Return the (x, y) coordinate for the center point of the cell that contains the specified text.  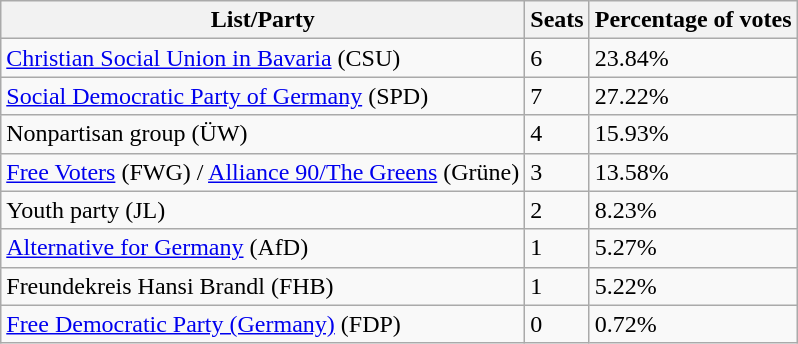
Social Democratic Party of Germany (SPD) (263, 96)
23.84% (693, 58)
7 (557, 96)
15.93% (693, 134)
3 (557, 172)
6 (557, 58)
5.27% (693, 248)
Alternative for Germany (AfD) (263, 248)
Free Voters (FWG) / Alliance 90/The Greens (Grüne) (263, 172)
2 (557, 210)
List/Party (263, 20)
Freundekreis Hansi Brandl (FHB) (263, 286)
Free Democratic Party (Germany) (FDP) (263, 324)
Percentage of votes (693, 20)
Youth party (JL) (263, 210)
0 (557, 324)
27.22% (693, 96)
0.72% (693, 324)
Seats (557, 20)
13.58% (693, 172)
Nonpartisan group (ÜW) (263, 134)
4 (557, 134)
Christian Social Union in Bavaria (CSU) (263, 58)
5.22% (693, 286)
8.23% (693, 210)
